Search for the cell housing the specified text and yield its (X, Y) center coordinate. 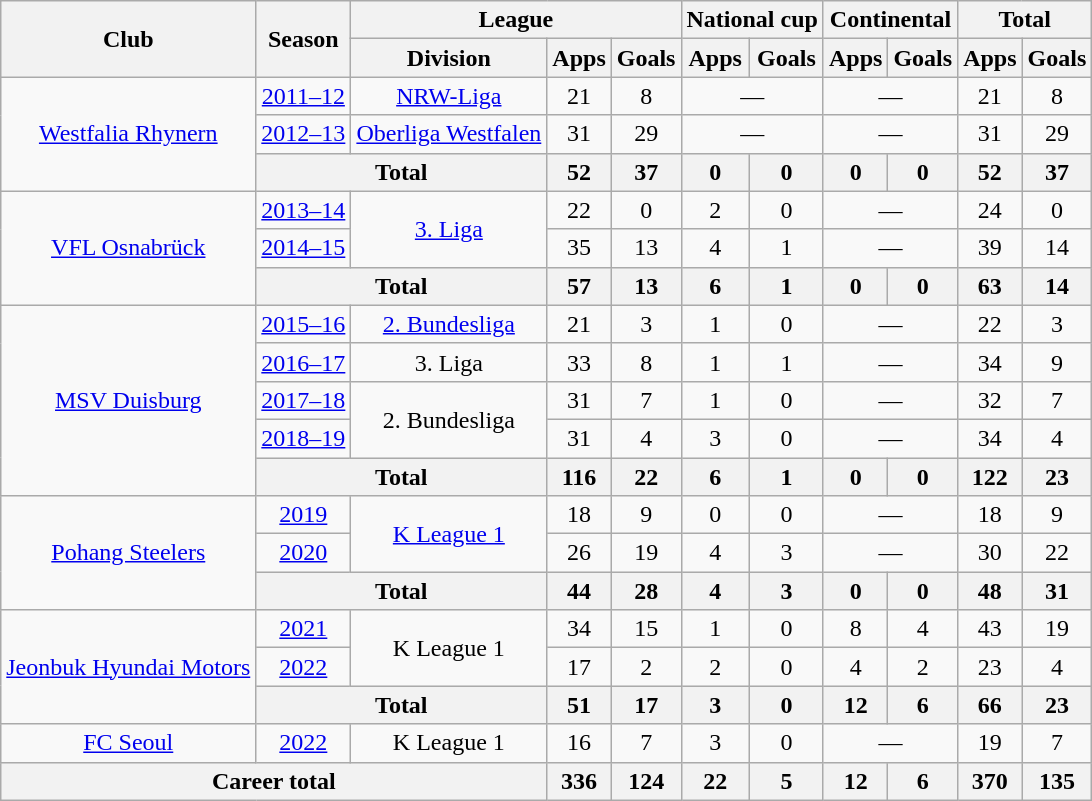
2015–16 (304, 324)
51 (579, 705)
Pohang Steelers (128, 553)
32 (990, 400)
26 (579, 553)
2013–14 (304, 210)
43 (990, 629)
30 (990, 553)
122 (990, 477)
2012–13 (304, 134)
2011–12 (304, 96)
44 (579, 591)
24 (990, 210)
NRW-Liga (449, 96)
124 (646, 781)
League (516, 20)
370 (990, 781)
2018–19 (304, 438)
66 (990, 705)
2020 (304, 553)
2016–17 (304, 362)
2019 (304, 515)
Career total (274, 781)
116 (579, 477)
Westfalia Rhynern (128, 134)
2014–15 (304, 248)
28 (646, 591)
Club (128, 39)
Continental (890, 20)
33 (579, 362)
16 (579, 743)
Jeonbuk Hyundai Motors (128, 667)
35 (579, 248)
48 (990, 591)
Season (304, 39)
Oberliga Westfalen (449, 134)
15 (646, 629)
MSV Duisburg (128, 400)
FC Seoul (128, 743)
VFL Osnabrück (128, 248)
63 (990, 286)
2017–18 (304, 400)
336 (579, 781)
135 (1057, 781)
5 (786, 781)
39 (990, 248)
Division (449, 58)
57 (579, 286)
2021 (304, 629)
National cup (752, 20)
